Return (x, y) of the center of cell containing provided text 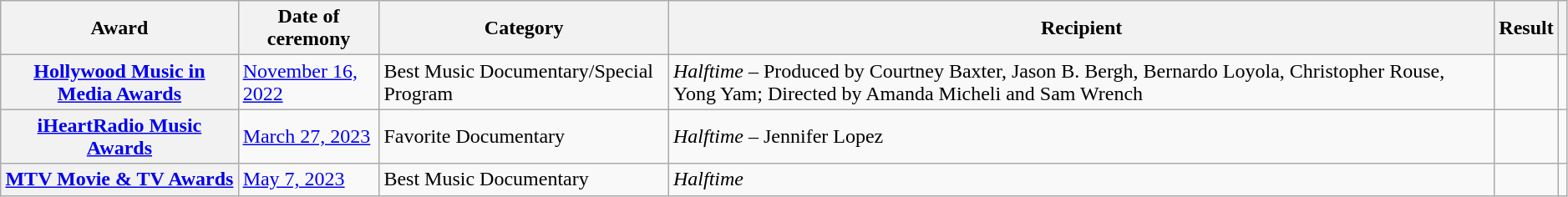
Award (119, 28)
Recipient (1081, 28)
Date of ceremony (309, 28)
Halftime (1081, 179)
iHeartRadio Music Awards (119, 137)
Category (525, 28)
November 16, 2022 (309, 82)
MTV Movie & TV Awards (119, 179)
May 7, 2023 (309, 179)
Favorite Documentary (525, 137)
Result (1526, 28)
Hollywood Music in Media Awards (119, 82)
Halftime – Produced by Courtney Baxter, Jason B. Bergh, Bernardo Loyola, Christopher Rouse, Yong Yam; Directed by Amanda Micheli and Sam Wrench (1081, 82)
Halftime – Jennifer Lopez (1081, 137)
Best Music Documentary (525, 179)
Best Music Documentary/Special Program (525, 82)
March 27, 2023 (309, 137)
